Pinpoint the cell where the given text exists, returning its [X, Y] midpoint coordinate. 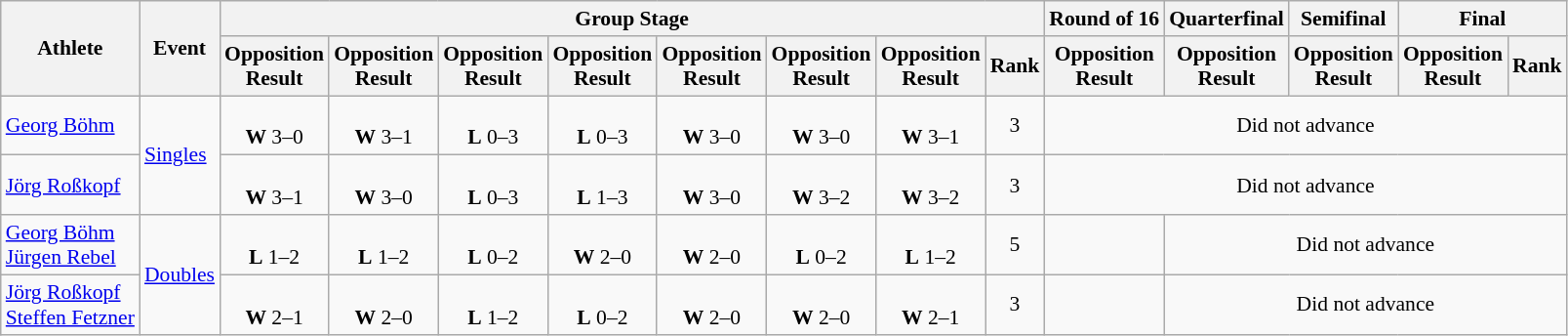
Singles [180, 155]
L 1–3 [602, 186]
5 [1015, 244]
Round of 16 [1105, 19]
Group Stage [632, 19]
Athlete [70, 49]
Quarterfinal [1226, 19]
Jörg Roßkopf [70, 186]
Georg BöhmJürgen Rebel [70, 244]
Jörg RoßkopfSteffen Fetzner [70, 305]
Semifinal [1344, 19]
Event [180, 49]
Final [1483, 19]
Doubles [180, 274]
Georg Böhm [70, 125]
